Capture the cell that displays the provided text and extract its (X, Y) central coordinate. 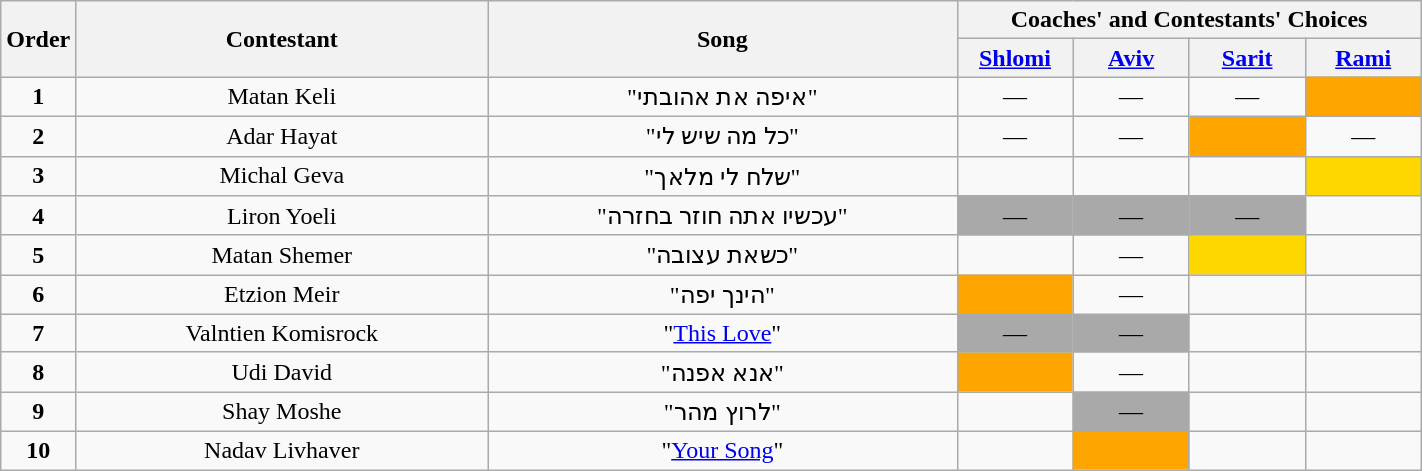
Contestant (282, 39)
Shlomi (1015, 58)
9 (38, 412)
4 (38, 216)
Michal Geva (282, 176)
Song (722, 39)
1 (38, 97)
3 (38, 176)
10 (38, 450)
Sarit (1247, 58)
Order (38, 39)
"איפה את אהובתי" (722, 97)
"כשאת עצובה" (722, 255)
"לרוץ מהר" (722, 412)
Aviv (1131, 58)
8 (38, 372)
Matan Keli (282, 97)
"שלח לי מלאך" (722, 176)
Matan Shemer (282, 255)
6 (38, 295)
"אנא אפנה" (722, 372)
Etzion Meir (282, 295)
"עכשיו אתה חוזר בחזרה" (722, 216)
Shay Moshe (282, 412)
Nadav Livhaver (282, 450)
Valntien Komisrock (282, 333)
5 (38, 255)
"כל מה שיש לי" (722, 136)
Adar Hayat (282, 136)
"Your Song" (722, 450)
Coaches' and Contestants' Choices (1189, 20)
"This Love" (722, 333)
7 (38, 333)
2 (38, 136)
Udi David (282, 372)
Rami (1363, 58)
Liron Yoeli (282, 216)
"הינך יפה" (722, 295)
